Pinpoint the cell where the given text exists, returning its (x, y) midpoint coordinate. 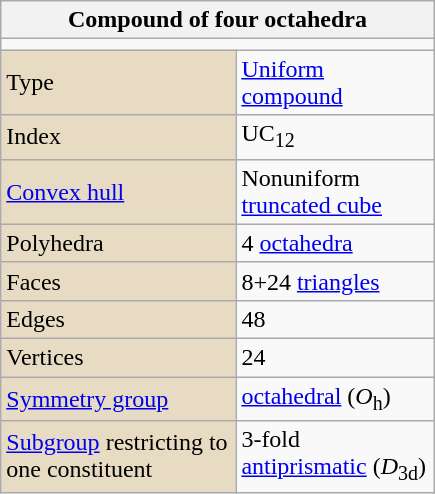
Index (118, 137)
Nonuniform truncated cube (335, 192)
octahedral (Oh) (335, 399)
Polyhedra (118, 243)
3-fold antiprismatic (D3d) (335, 456)
Faces (118, 281)
Subgroup restricting to one constituent (118, 456)
48 (335, 319)
Compound of four octahedra (218, 20)
Uniform compound (335, 82)
UC12 (335, 137)
Type (118, 82)
Symmetry group (118, 399)
4 octahedra (335, 243)
24 (335, 358)
Vertices (118, 358)
Edges (118, 319)
8+24 triangles (335, 281)
Convex hull (118, 192)
